From the cell containing the given text, extract its center point as (x, y) coordinate. 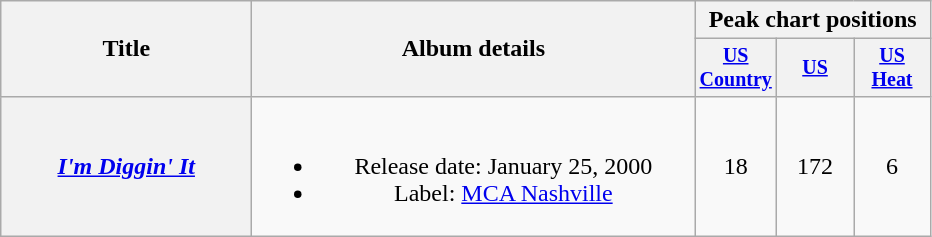
18 (736, 166)
I'm Diggin' It (126, 166)
Title (126, 49)
6 (892, 166)
US Country (736, 68)
172 (816, 166)
US Heat (892, 68)
Release date: January 25, 2000Label: MCA Nashville (474, 166)
US (816, 68)
Peak chart positions (813, 20)
Album details (474, 49)
